Detect which cell encompasses the target text, then output its (x, y) center coordinate. 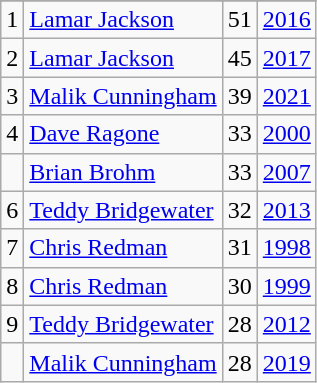
2021 (286, 96)
2013 (286, 210)
9 (12, 324)
2007 (286, 172)
45 (240, 58)
8 (12, 286)
30 (240, 286)
1 (12, 20)
1999 (286, 286)
2019 (286, 362)
32 (240, 210)
31 (240, 248)
6 (12, 210)
2012 (286, 324)
2000 (286, 134)
3 (12, 96)
51 (240, 20)
7 (12, 248)
Dave Ragone (123, 134)
Brian Brohm (123, 172)
39 (240, 96)
2 (12, 58)
2016 (286, 20)
4 (12, 134)
2017 (286, 58)
1998 (286, 248)
